For the text-containing cell, return its midpoint in [x, y] coordinate format. 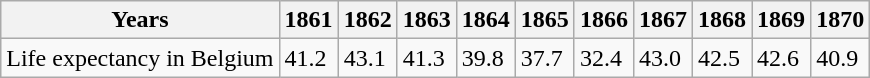
1862 [368, 20]
Life expectancy in Belgium [140, 58]
1868 [722, 20]
1870 [840, 20]
1869 [782, 20]
43.1 [368, 58]
41.2 [308, 58]
42.5 [722, 58]
43.0 [662, 58]
39.8 [486, 58]
37.7 [544, 58]
41.3 [426, 58]
Years [140, 20]
1866 [604, 20]
1865 [544, 20]
1867 [662, 20]
1864 [486, 20]
42.6 [782, 58]
40.9 [840, 58]
1861 [308, 20]
1863 [426, 20]
32.4 [604, 58]
